Locate the cell with the specified text and output its (x, y) center coordinate. 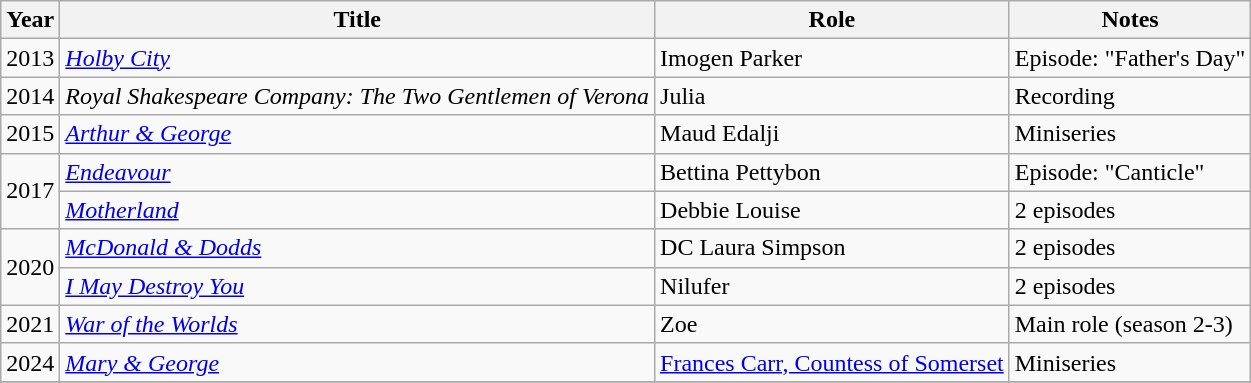
DC Laura Simpson (832, 248)
Frances Carr, Countess of Somerset (832, 362)
Imogen Parker (832, 58)
Main role (season 2-3) (1130, 324)
War of the Worlds (358, 324)
McDonald & Dodds (358, 248)
2013 (30, 58)
Julia (832, 96)
Zoe (832, 324)
Recording (1130, 96)
Royal Shakespeare Company: The Two Gentlemen of Verona (358, 96)
2014 (30, 96)
Role (832, 20)
2017 (30, 191)
Year (30, 20)
I May Destroy You (358, 286)
Episode: "Canticle" (1130, 172)
Endeavour (358, 172)
Notes (1130, 20)
2024 (30, 362)
Title (358, 20)
Debbie Louise (832, 210)
2015 (30, 134)
2020 (30, 267)
Mary & George (358, 362)
Episode: "Father's Day" (1130, 58)
Maud Edalji (832, 134)
Motherland (358, 210)
Arthur & George (358, 134)
Holby City (358, 58)
2021 (30, 324)
Bettina Pettybon (832, 172)
Nilufer (832, 286)
